From the cell containing the given text, extract its center point as [x, y] coordinate. 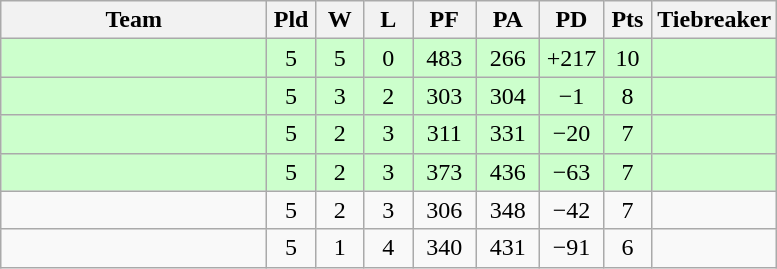
Team [134, 20]
6 [628, 248]
431 [508, 248]
L [388, 20]
483 [444, 58]
348 [508, 210]
PF [444, 20]
1 [340, 248]
Pld [292, 20]
+217 [572, 58]
340 [444, 248]
331 [508, 134]
Tiebreaker [714, 20]
W [340, 20]
PD [572, 20]
−63 [572, 172]
303 [444, 96]
436 [508, 172]
304 [508, 96]
0 [388, 58]
−91 [572, 248]
266 [508, 58]
373 [444, 172]
311 [444, 134]
PA [508, 20]
Pts [628, 20]
−20 [572, 134]
−42 [572, 210]
306 [444, 210]
4 [388, 248]
8 [628, 96]
10 [628, 58]
−1 [572, 96]
